Find where the given text appears and provide that cell's center as [x, y] coordinate. 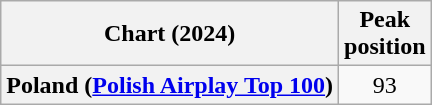
Peakposition [385, 34]
Chart (2024) [170, 34]
93 [385, 85]
Poland (Polish Airplay Top 100) [170, 85]
